Find where the given text appears and provide that cell's center as [X, Y] coordinate. 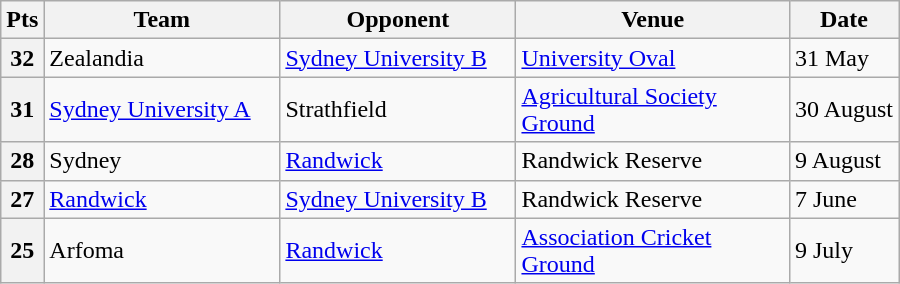
25 [22, 250]
Opponent [398, 20]
32 [22, 58]
Zealandia [162, 58]
Arfoma [162, 250]
Sydney University A [162, 110]
Team [162, 20]
Association Cricket Ground [653, 250]
Agricultural Society Ground [653, 110]
Strathfield [398, 110]
Venue [653, 20]
31 May [844, 58]
Pts [22, 20]
30 August [844, 110]
31 [22, 110]
9 July [844, 250]
University Oval [653, 58]
28 [22, 161]
Sydney [162, 161]
27 [22, 199]
7 June [844, 199]
Date [844, 20]
9 August [844, 161]
